For the text-containing cell, return its midpoint in [X, Y] coordinate format. 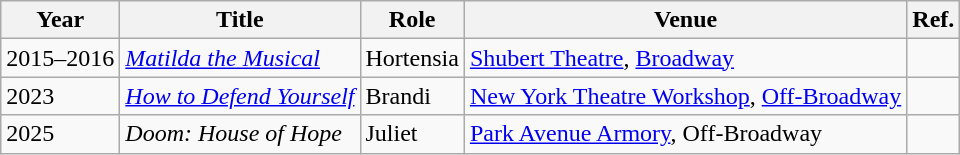
Venue [685, 20]
Role [412, 20]
Doom: House of Hope [240, 134]
Brandi [412, 96]
New York Theatre Workshop, Off-Broadway [685, 96]
Title [240, 20]
2025 [60, 134]
2015–2016 [60, 58]
Hortensia [412, 58]
Year [60, 20]
Matilda the Musical [240, 58]
Shubert Theatre, Broadway [685, 58]
Park Avenue Armory, Off-Broadway [685, 134]
How to Defend Yourself [240, 96]
Ref. [934, 20]
2023 [60, 96]
Juliet [412, 134]
